Locate the cell with the specified text and output its (X, Y) center coordinate. 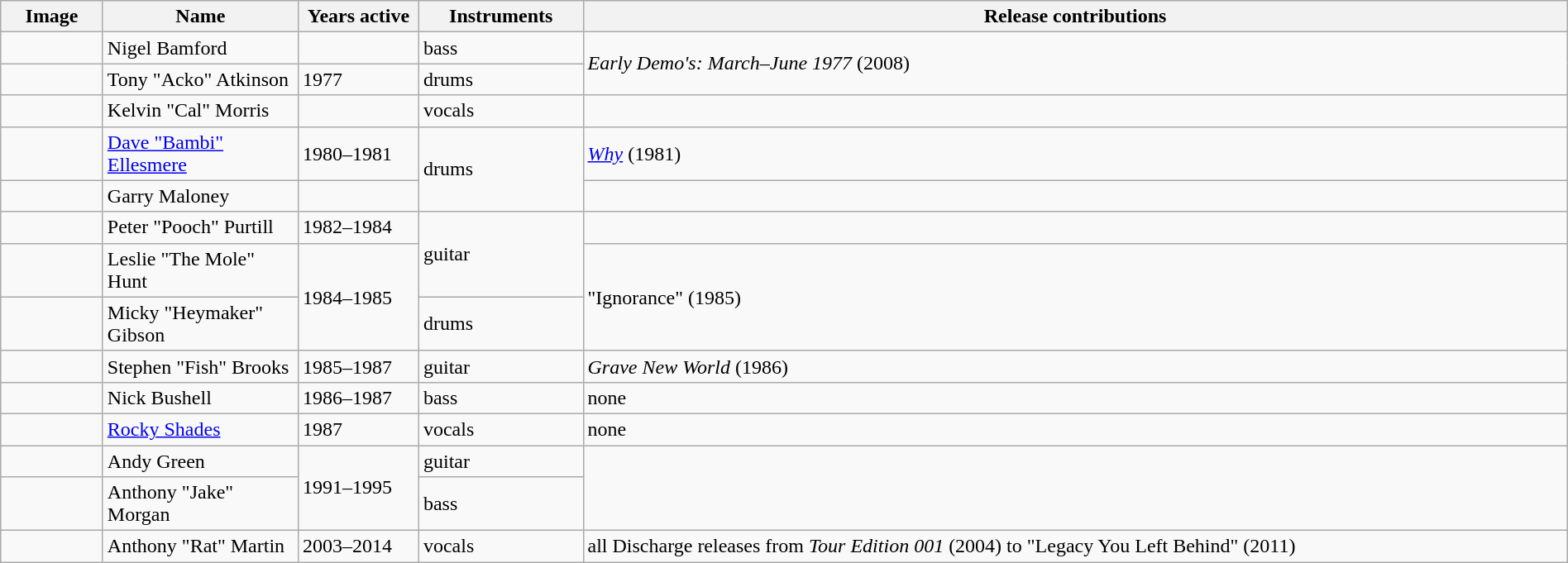
Anthony "Jake" Morgan (200, 504)
Grave New World (1986) (1075, 366)
Dave "Bambi" Ellesmere (200, 154)
Anthony "Rat" Martin (200, 546)
1987 (358, 429)
"Ignorance" (1985) (1075, 297)
Instruments (501, 17)
all Discharge releases from Tour Edition 001 (2004) to "Legacy You Left Behind" (2011) (1075, 546)
Name (200, 17)
Andy Green (200, 460)
Peter "Pooch" Purtill (200, 227)
Tony "Acko" Atkinson (200, 79)
Early Demo's: March–June 1977 (2008) (1075, 64)
Image (52, 17)
1984–1985 (358, 297)
Rocky Shades (200, 429)
Garry Maloney (200, 196)
1986–1987 (358, 398)
Release contributions (1075, 17)
Micky "Heymaker" Gibson (200, 324)
1982–1984 (358, 227)
Leslie "The Mole" Hunt (200, 270)
1977 (358, 79)
Nick Bushell (200, 398)
Why (1981) (1075, 154)
Years active (358, 17)
1985–1987 (358, 366)
Nigel Bamford (200, 48)
2003–2014 (358, 546)
1991–1995 (358, 488)
1980–1981 (358, 154)
Kelvin "Cal" Morris (200, 111)
Stephen "Fish" Brooks (200, 366)
